Identify which cell holds the provided text, then report its [X, Y] central coordinate. 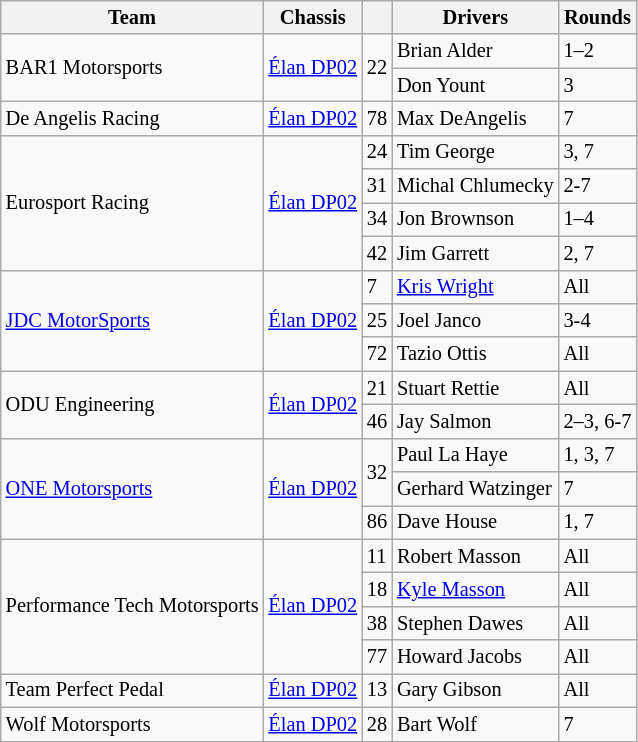
Team Perfect Pedal [132, 690]
Wolf Motorsports [132, 724]
31 [377, 186]
3 [598, 85]
1–2 [598, 51]
ONE Motorsports [132, 488]
Kris Wright [476, 287]
Joel Janco [476, 320]
72 [377, 354]
Gerhard Watzinger [476, 489]
ODU Engineering [132, 404]
32 [377, 472]
Stuart Rettie [476, 388]
Stephen Dawes [476, 623]
Eurosport Racing [132, 202]
2-7 [598, 186]
Brian Alder [476, 51]
34 [377, 219]
18 [377, 589]
77 [377, 657]
28 [377, 724]
Dave House [476, 522]
Kyle Masson [476, 589]
13 [377, 690]
Don Yount [476, 85]
Howard Jacobs [476, 657]
Michal Chlumecky [476, 186]
25 [377, 320]
21 [377, 388]
1, 3, 7 [598, 455]
Paul La Haye [476, 455]
De Angelis Racing [132, 118]
78 [377, 118]
BAR1 Motorsports [132, 68]
46 [377, 421]
2, 7 [598, 253]
Jay Salmon [476, 421]
2–3, 6-7 [598, 421]
1–4 [598, 219]
Chassis [312, 17]
Jim Garrett [476, 253]
86 [377, 522]
22 [377, 68]
Rounds [598, 17]
Team [132, 17]
Drivers [476, 17]
11 [377, 556]
Bart Wolf [476, 724]
3, 7 [598, 152]
Performance Tech Motorsports [132, 606]
Jon Brownson [476, 219]
42 [377, 253]
Tim George [476, 152]
Gary Gibson [476, 690]
Robert Masson [476, 556]
38 [377, 623]
JDC MotorSports [132, 320]
3-4 [598, 320]
24 [377, 152]
Max DeAngelis [476, 118]
Tazio Ottis [476, 354]
1, 7 [598, 522]
